Identify which cell holds the provided text, then report its (X, Y) central coordinate. 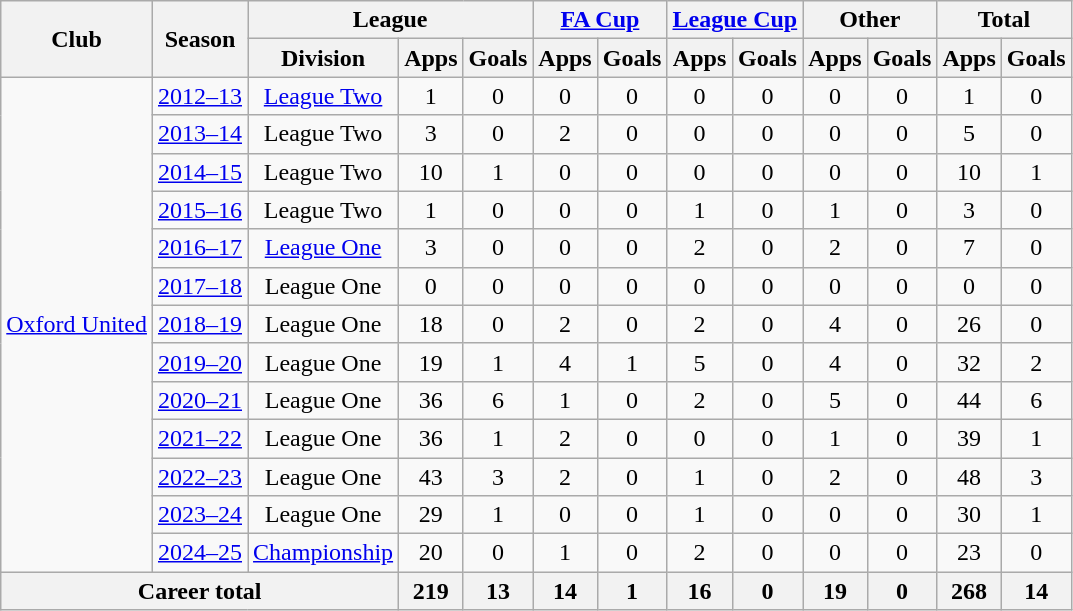
18 (431, 324)
16 (700, 591)
2019–20 (200, 362)
League Cup (735, 20)
30 (969, 515)
2012–13 (200, 96)
2022–23 (200, 477)
League (390, 20)
FA Cup (600, 20)
2023–24 (200, 515)
2024–25 (200, 553)
Other (870, 20)
Division (324, 58)
Oxford United (77, 324)
2020–21 (200, 400)
Season (200, 39)
44 (969, 400)
2021–22 (200, 438)
2014–15 (200, 172)
23 (969, 553)
268 (969, 591)
Career total (200, 591)
2016–17 (200, 248)
219 (431, 591)
43 (431, 477)
26 (969, 324)
Total (1004, 20)
2017–18 (200, 286)
20 (431, 553)
Championship (324, 553)
39 (969, 438)
2015–16 (200, 210)
29 (431, 515)
2013–14 (200, 134)
2018–19 (200, 324)
Club (77, 39)
32 (969, 362)
7 (969, 248)
48 (969, 477)
13 (498, 591)
